Find where the given text appears and provide that cell's center as [x, y] coordinate. 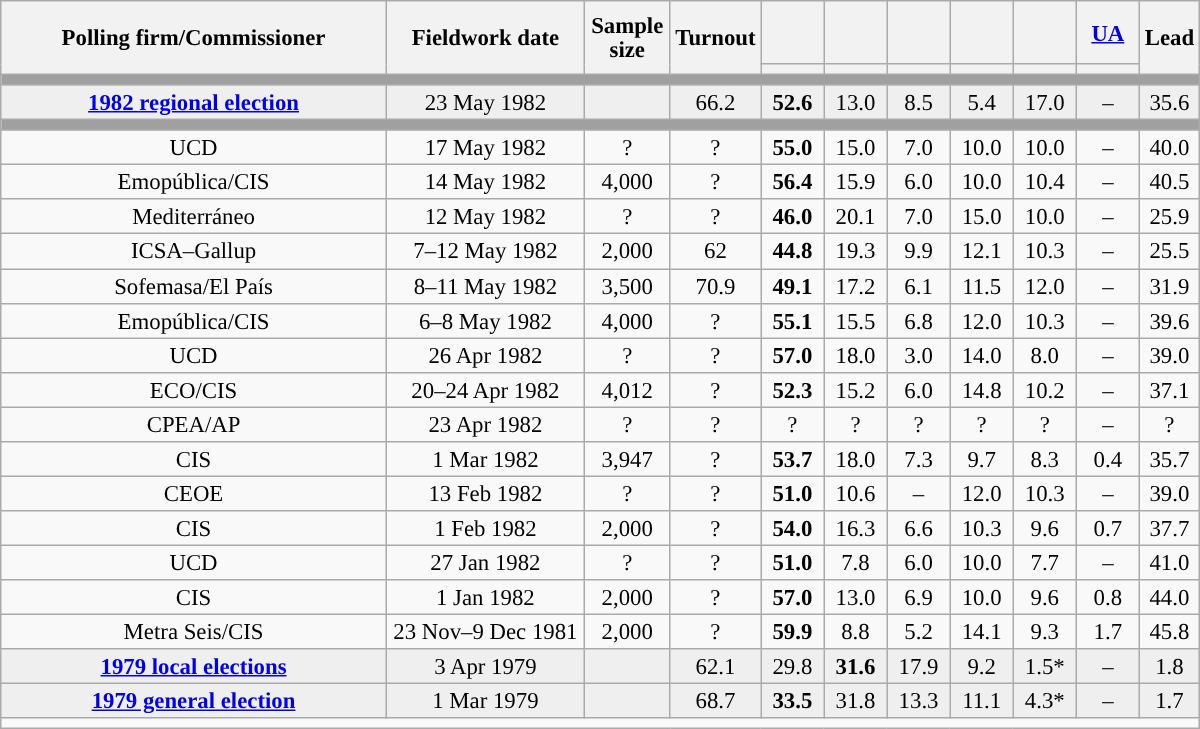
68.7 [716, 702]
1 Mar 1982 [485, 460]
55.0 [792, 148]
20–24 Apr 1982 [485, 390]
0.7 [1108, 528]
46.0 [792, 218]
Turnout [716, 38]
31.8 [856, 702]
1 Jan 1982 [485, 598]
0.8 [1108, 598]
17.2 [856, 286]
23 Apr 1982 [485, 424]
40.5 [1169, 182]
26 Apr 1982 [485, 356]
35.6 [1169, 102]
6.9 [918, 598]
8.8 [856, 632]
12.1 [982, 252]
6.1 [918, 286]
8.5 [918, 102]
62 [716, 252]
1979 local elections [194, 666]
CEOE [194, 494]
55.1 [792, 320]
Polling firm/Commissioner [194, 38]
12 May 1982 [485, 218]
8–11 May 1982 [485, 286]
31.9 [1169, 286]
66.2 [716, 102]
Fieldwork date [485, 38]
54.0 [792, 528]
14.0 [982, 356]
3,500 [627, 286]
17.9 [918, 666]
3.0 [918, 356]
11.5 [982, 286]
14.1 [982, 632]
44.8 [792, 252]
1.8 [1169, 666]
5.2 [918, 632]
15.5 [856, 320]
70.9 [716, 286]
8.3 [1044, 460]
7.7 [1044, 562]
23 Nov–9 Dec 1981 [485, 632]
25.5 [1169, 252]
ICSA–Gallup [194, 252]
9.2 [982, 666]
14.8 [982, 390]
44.0 [1169, 598]
7–12 May 1982 [485, 252]
17 May 1982 [485, 148]
5.4 [982, 102]
53.7 [792, 460]
17.0 [1044, 102]
CPEA/AP [194, 424]
3 Apr 1979 [485, 666]
Metra Seis/CIS [194, 632]
20.1 [856, 218]
1982 regional election [194, 102]
4,012 [627, 390]
10.6 [856, 494]
0.4 [1108, 460]
9.3 [1044, 632]
3,947 [627, 460]
23 May 1982 [485, 102]
1 Feb 1982 [485, 528]
33.5 [792, 702]
Sample size [627, 38]
9.7 [982, 460]
27 Jan 1982 [485, 562]
14 May 1982 [485, 182]
7.3 [918, 460]
7.8 [856, 562]
1979 general election [194, 702]
49.1 [792, 286]
6.6 [918, 528]
Sofemasa/El País [194, 286]
4.3* [1044, 702]
41.0 [1169, 562]
6.8 [918, 320]
10.2 [1044, 390]
29.8 [792, 666]
45.8 [1169, 632]
ECO/CIS [194, 390]
15.9 [856, 182]
13 Feb 1982 [485, 494]
16.3 [856, 528]
56.4 [792, 182]
Mediterráneo [194, 218]
59.9 [792, 632]
6–8 May 1982 [485, 320]
52.3 [792, 390]
UA [1108, 32]
10.4 [1044, 182]
39.6 [1169, 320]
9.9 [918, 252]
35.7 [1169, 460]
19.3 [856, 252]
52.6 [792, 102]
1 Mar 1979 [485, 702]
25.9 [1169, 218]
31.6 [856, 666]
11.1 [982, 702]
37.1 [1169, 390]
1.5* [1044, 666]
Lead [1169, 38]
8.0 [1044, 356]
15.2 [856, 390]
37.7 [1169, 528]
62.1 [716, 666]
13.3 [918, 702]
40.0 [1169, 148]
